Return (X, Y) of the center of cell containing provided text 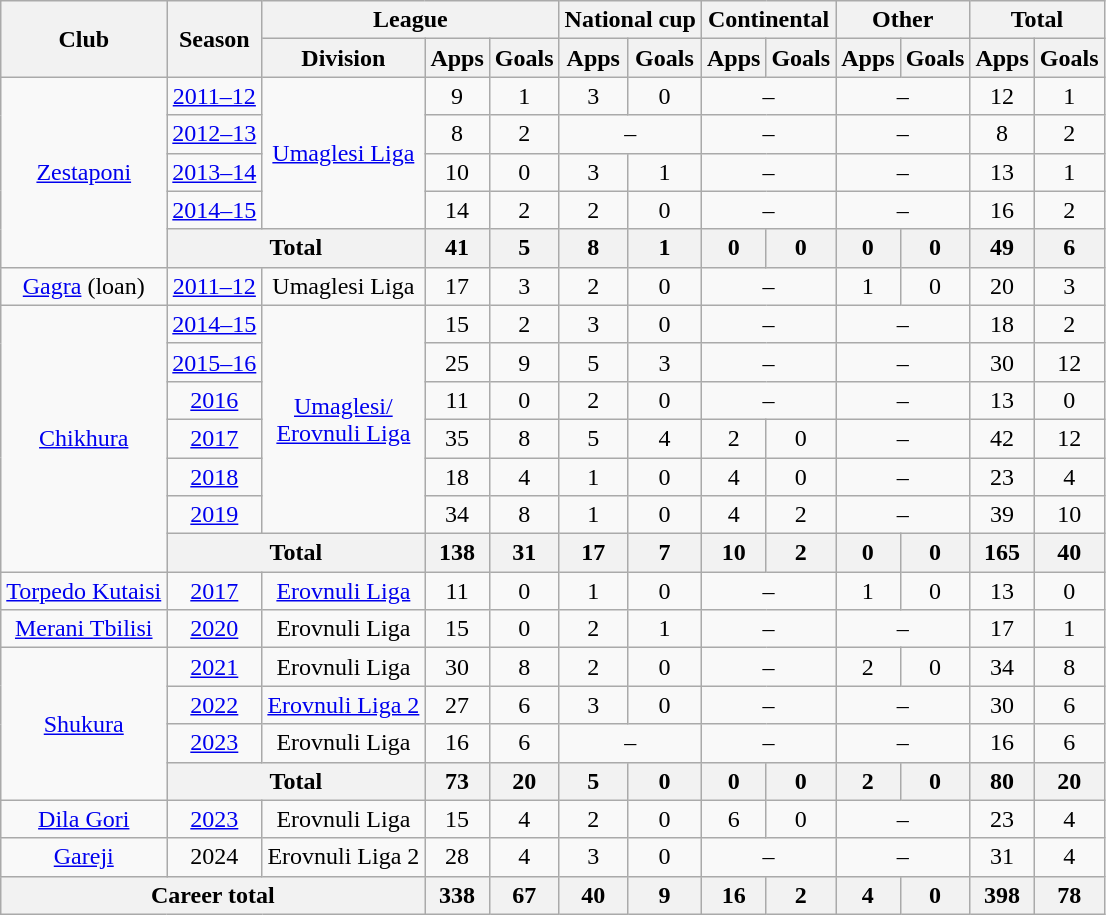
138 (457, 553)
14 (457, 210)
Merani Tbilisi (84, 629)
Gareji (84, 857)
41 (457, 248)
35 (457, 438)
Shukura (84, 724)
Club (84, 39)
28 (457, 857)
7 (664, 553)
Division (344, 58)
League (410, 20)
2016 (214, 400)
2019 (214, 515)
398 (1002, 895)
80 (1002, 781)
Other (903, 20)
67 (524, 895)
2024 (214, 857)
Dila Gori (84, 819)
2012–13 (214, 134)
42 (1002, 438)
49 (1002, 248)
27 (457, 705)
39 (1002, 515)
Umaglesi/Erovnuli Liga (344, 419)
25 (457, 362)
2018 (214, 477)
Season (214, 39)
78 (1069, 895)
Chikhura (84, 438)
165 (1002, 553)
Zestaponi (84, 172)
Continental (768, 20)
2020 (214, 629)
2022 (214, 705)
National cup (630, 20)
73 (457, 781)
338 (457, 895)
Torpedo Kutaisi (84, 591)
2015–16 (214, 362)
Career total (213, 895)
Gagra (loan) (84, 286)
2013–14 (214, 172)
2021 (214, 667)
